Capture the cell that displays the provided text and extract its (X, Y) central coordinate. 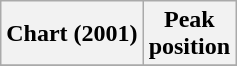
Peakposition (189, 34)
Chart (2001) (72, 34)
